Find where the given text appears and provide that cell's center as (X, Y) coordinate. 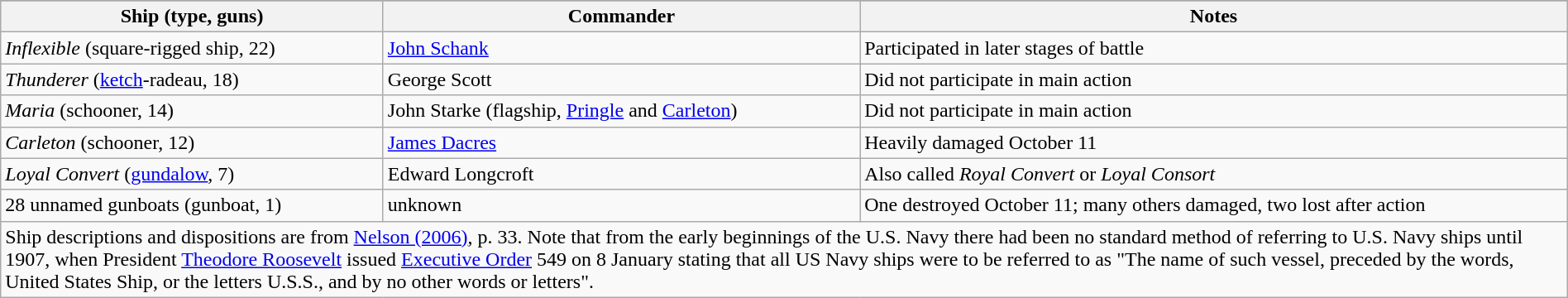
Participated in later stages of battle (1214, 48)
unknown (621, 205)
One destroyed October 11; many others damaged, two lost after action (1214, 205)
Loyal Convert (gundalow, 7) (192, 174)
Edward Longcroft (621, 174)
Thunderer (ketch-radeau, 18) (192, 79)
Maria (schooner, 14) (192, 111)
George Scott (621, 79)
Notes (1214, 17)
Inflexible (square-rigged ship, 22) (192, 48)
Heavily damaged October 11 (1214, 142)
John Starke (flagship, Pringle and Carleton) (621, 111)
Commander (621, 17)
Carleton (schooner, 12) (192, 142)
John Schank (621, 48)
Also called Royal Convert or Loyal Consort (1214, 174)
James Dacres (621, 142)
Ship (type, guns) (192, 17)
28 unnamed gunboats (gunboat, 1) (192, 205)
